Find where the given text appears and provide that cell's center as [X, Y] coordinate. 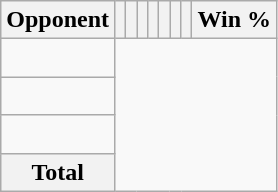
Opponent [58, 20]
Win % [234, 20]
Total [58, 172]
